Identify which cell holds the provided text, then report its [X, Y] central coordinate. 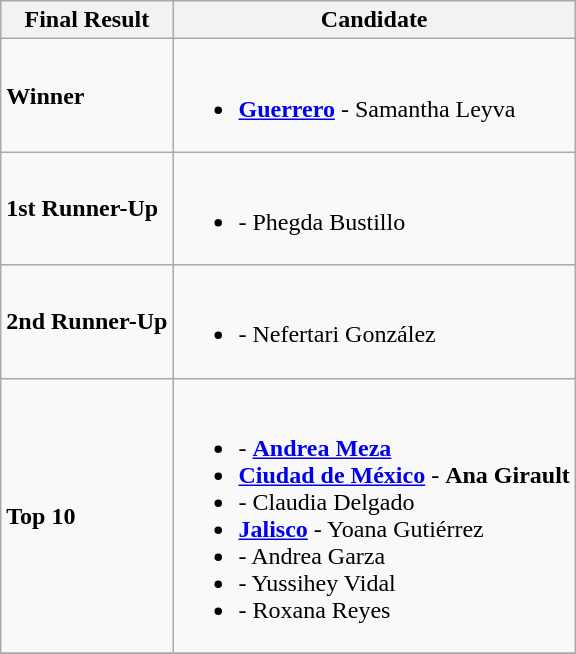
Final Result [87, 20]
Guerrero - Samantha Leyva [374, 96]
Candidate [374, 20]
- Phegda Bustillo [374, 208]
Winner [87, 96]
Top 10 [87, 516]
- Nefertari González [374, 322]
2nd Runner-Up [87, 322]
1st Runner-Up [87, 208]
- Andrea Meza Ciudad de México - Ana Girault - Claudia Delgado Jalisco - Yoana Gutiérrez - Andrea Garza - Yussihey Vidal - Roxana Reyes [374, 516]
